Provide the (X, Y) coordinate of the cell's center where the given text is located.  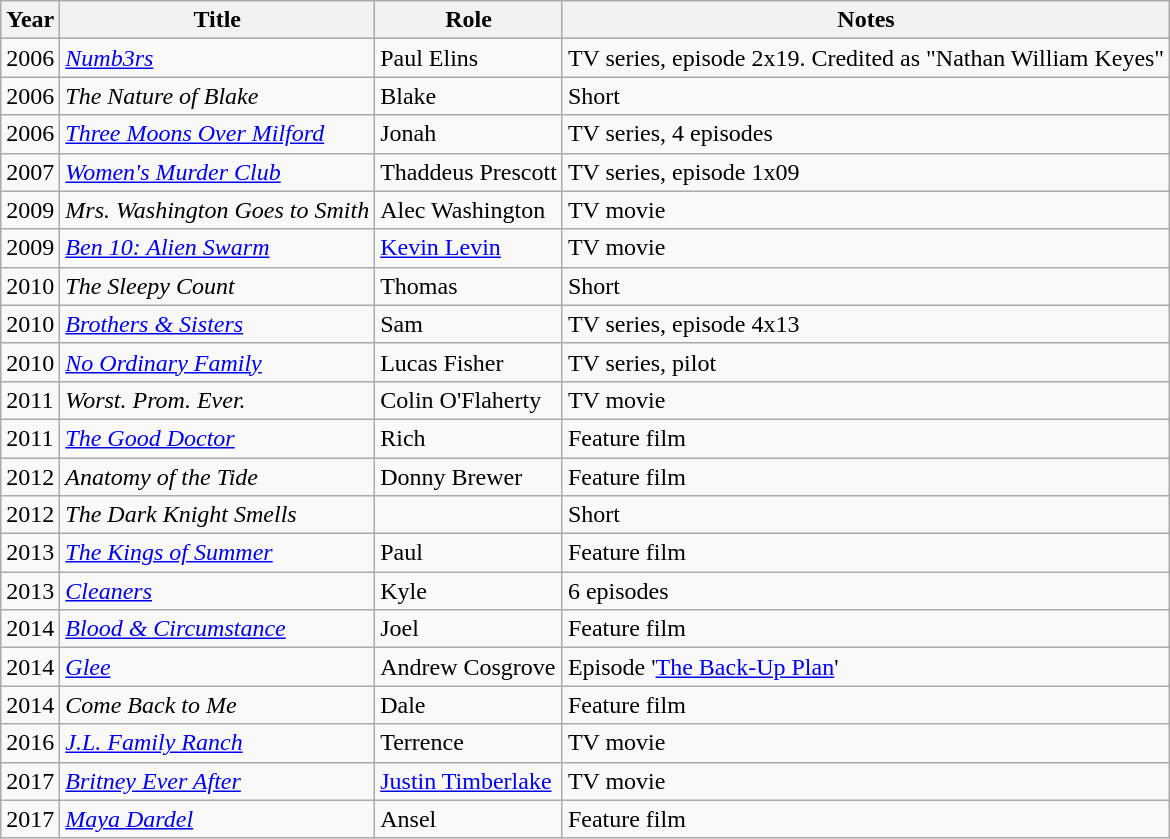
The Sleepy Count (218, 286)
Dale (469, 705)
Andrew Cosgrove (469, 667)
Role (469, 20)
Colin O'Flaherty (469, 400)
Donny Brewer (469, 477)
Numb3rs (218, 58)
Kyle (469, 591)
Blood & Circumstance (218, 629)
Notes (866, 20)
Blake (469, 96)
TV series, episode 2x19. Credited as "Nathan William Keyes" (866, 58)
Three Moons Over Milford (218, 134)
The Dark Knight Smells (218, 515)
The Nature of Blake (218, 96)
TV series, 4 episodes (866, 134)
Come Back to Me (218, 705)
TV series, pilot (866, 362)
Title (218, 20)
Cleaners (218, 591)
Alec Washington (469, 210)
Justin Timberlake (469, 781)
Mrs. Washington Goes to Smith (218, 210)
6 episodes (866, 591)
Glee (218, 667)
No Ordinary Family (218, 362)
TV series, episode 1x09 (866, 172)
2007 (30, 172)
TV series, episode 4x13 (866, 324)
Jonah (469, 134)
Britney Ever After (218, 781)
Ansel (469, 819)
Sam (469, 324)
Rich (469, 438)
2016 (30, 743)
Brothers & Sisters (218, 324)
Year (30, 20)
Ben 10: Alien Swarm (218, 248)
Paul Elins (469, 58)
The Kings of Summer (218, 553)
Maya Dardel (218, 819)
Thaddeus Prescott (469, 172)
Worst. Prom. Ever. (218, 400)
J.L. Family Ranch (218, 743)
Lucas Fisher (469, 362)
Kevin Levin (469, 248)
Episode 'The Back-Up Plan' (866, 667)
The Good Doctor (218, 438)
Joel (469, 629)
Thomas (469, 286)
Women's Murder Club (218, 172)
Anatomy of the Tide (218, 477)
Terrence (469, 743)
Paul (469, 553)
